Pinpoint the cell where the given text exists, returning its (x, y) midpoint coordinate. 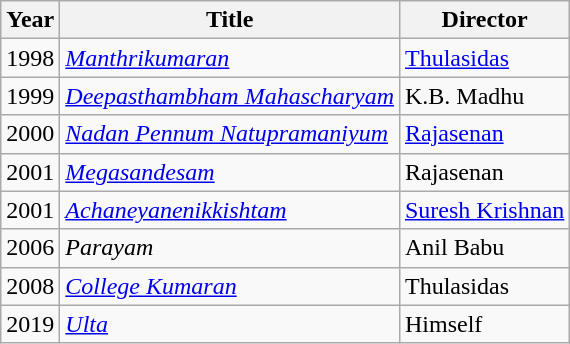
Himself (484, 324)
Manthrikumaran (230, 58)
2000 (30, 134)
1998 (30, 58)
College Kumaran (230, 286)
Ulta (230, 324)
Year (30, 20)
1999 (30, 96)
Suresh Krishnan (484, 210)
2006 (30, 248)
2008 (30, 286)
Anil Babu (484, 248)
Nadan Pennum Natupramaniyum (230, 134)
K.B. Madhu (484, 96)
Title (230, 20)
Megasandesam (230, 172)
Parayam (230, 248)
2019 (30, 324)
Director (484, 20)
Achaneyanenikkishtam (230, 210)
Deepasthambham Mahascharyam (230, 96)
